Find where the given text appears and provide that cell's center as [X, Y] coordinate. 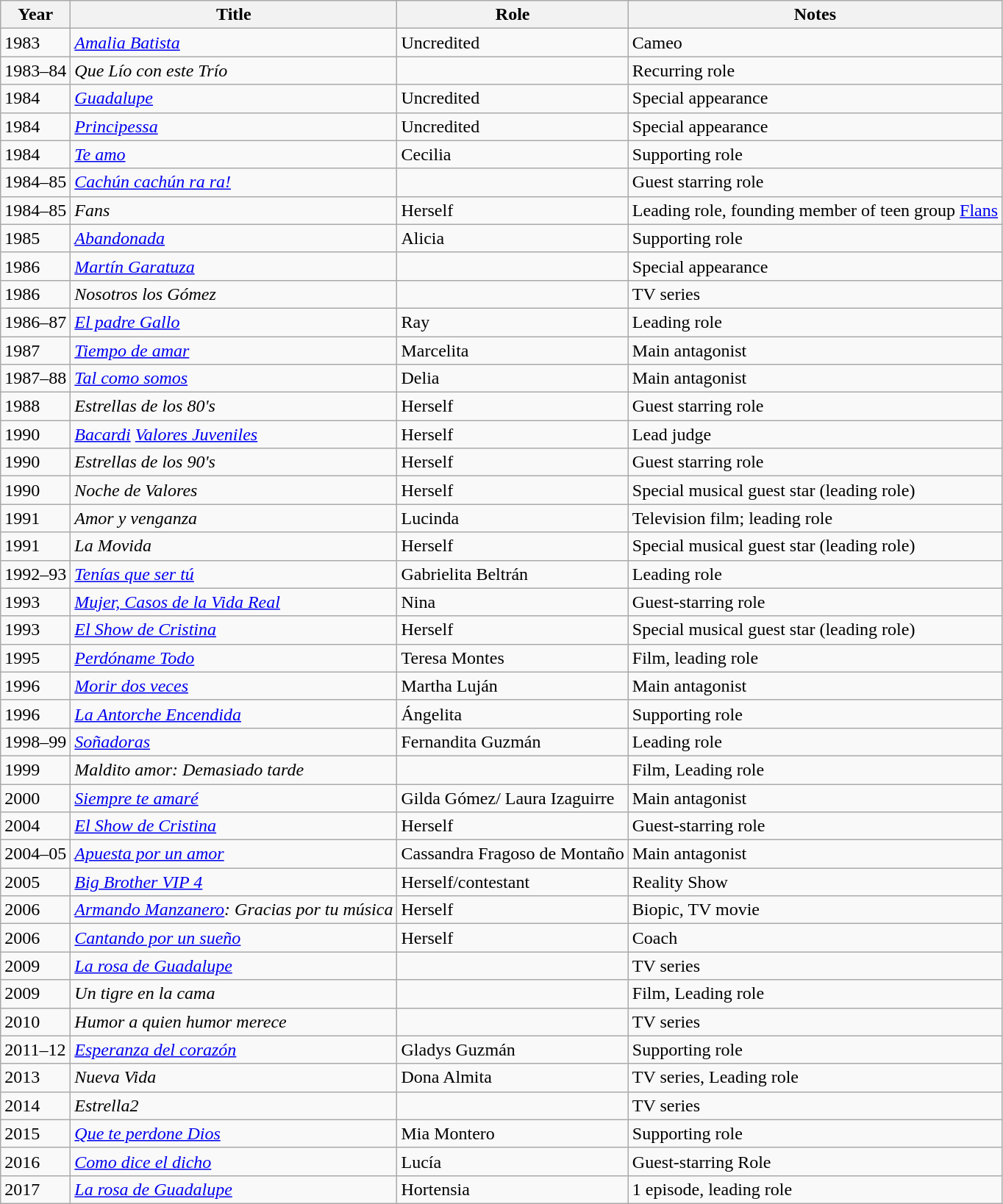
Apuesta por un amor [234, 854]
Que te perdone Dios [234, 1133]
1992–93 [35, 574]
Tenías que ser tú [234, 574]
1995 [35, 658]
Nina [513, 602]
Fernandita Guzmán [513, 742]
Lead judge [815, 434]
Herself/contestant [513, 882]
Armando Manzanero: Gracias por tu música [234, 910]
El padre Gallo [234, 322]
Nosotros los Gómez [234, 294]
1983–84 [35, 71]
Title [234, 15]
Ray [513, 322]
Como dice el dicho [234, 1161]
2011–12 [35, 1050]
Que Lío con este Trío [234, 71]
2000 [35, 798]
Hortensia [513, 1189]
Mujer, Casos de la Vida Real [234, 602]
2013 [35, 1078]
1998–99 [35, 742]
Marcelita [513, 351]
Mia Montero [513, 1133]
Amor y venganza [234, 518]
2014 [35, 1106]
Noche de Valores [234, 490]
2004–05 [35, 854]
Estrellas de los 90's [234, 462]
Guest-starring Role [815, 1161]
Delia [513, 379]
Tiempo de amar [234, 351]
Gladys Guzmán [513, 1050]
Martha Luján [513, 686]
Cantando por un sueño [234, 938]
Humor a quien humor merece [234, 1022]
Gabrielita Beltrán [513, 574]
TV series, Leading role [815, 1078]
Biopic, TV movie [815, 910]
La Antorche Encendida [234, 714]
Un tigre en la cama [234, 994]
Guadalupe [234, 98]
Abandonada [234, 238]
Tal como somos [234, 379]
Perdóname Todo [234, 658]
1986–87 [35, 322]
Cassandra Fragoso de Montaño [513, 854]
Alicia [513, 238]
2015 [35, 1133]
Leading role, founding member of teen group Flans [815, 210]
Role [513, 15]
Gilda Gómez/ Laura Izaguirre [513, 798]
Reality Show [815, 882]
Coach [815, 938]
1985 [35, 238]
Cachún cachún ra ra! [234, 182]
Te amo [234, 154]
La Movida [234, 546]
Esperanza del corazón [234, 1050]
Estrella2 [234, 1106]
Estrellas de los 80's [234, 406]
Maldito amor: Demasiado tarde [234, 770]
Ángelita [513, 714]
Nueva Vida [234, 1078]
1987 [35, 351]
Teresa Montes [513, 658]
Fans [234, 210]
Recurring role [815, 71]
2017 [35, 1189]
Bacardi Valores Juveniles [234, 434]
1 episode, leading role [815, 1189]
Big Brother VIP 4 [234, 882]
Lucía [513, 1161]
Cecilia [513, 154]
1999 [35, 770]
Principessa [234, 126]
2004 [35, 826]
Notes [815, 15]
Cameo [815, 43]
1987–88 [35, 379]
Dona Almita [513, 1078]
1983 [35, 43]
Television film; leading role [815, 518]
Film, leading role [815, 658]
2016 [35, 1161]
Amalia Batista [234, 43]
Lucinda [513, 518]
Soñadoras [234, 742]
2005 [35, 882]
Siempre te amaré [234, 798]
2010 [35, 1022]
Morir dos veces [234, 686]
Year [35, 15]
1988 [35, 406]
Martín Garatuza [234, 266]
